Determine the (x, y) coordinate at the center of the cell enclosing the given text.  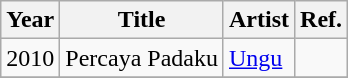
Ref. (322, 20)
Year (30, 20)
Artist (258, 20)
2010 (30, 58)
Percaya Padaku (142, 58)
Ungu (258, 58)
Title (142, 20)
